Extract the (x, y) coordinate from the center of the cell holding the provided text.  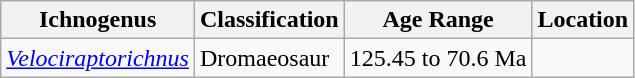
125.45 to 70.6 Ma (438, 58)
Classification (269, 20)
Age Range (438, 20)
Ichnogenus (98, 20)
Velociraptorichnus (98, 58)
Location (583, 20)
Dromaeosaur (269, 58)
